Pinpoint the cell where the given text exists, returning its [X, Y] midpoint coordinate. 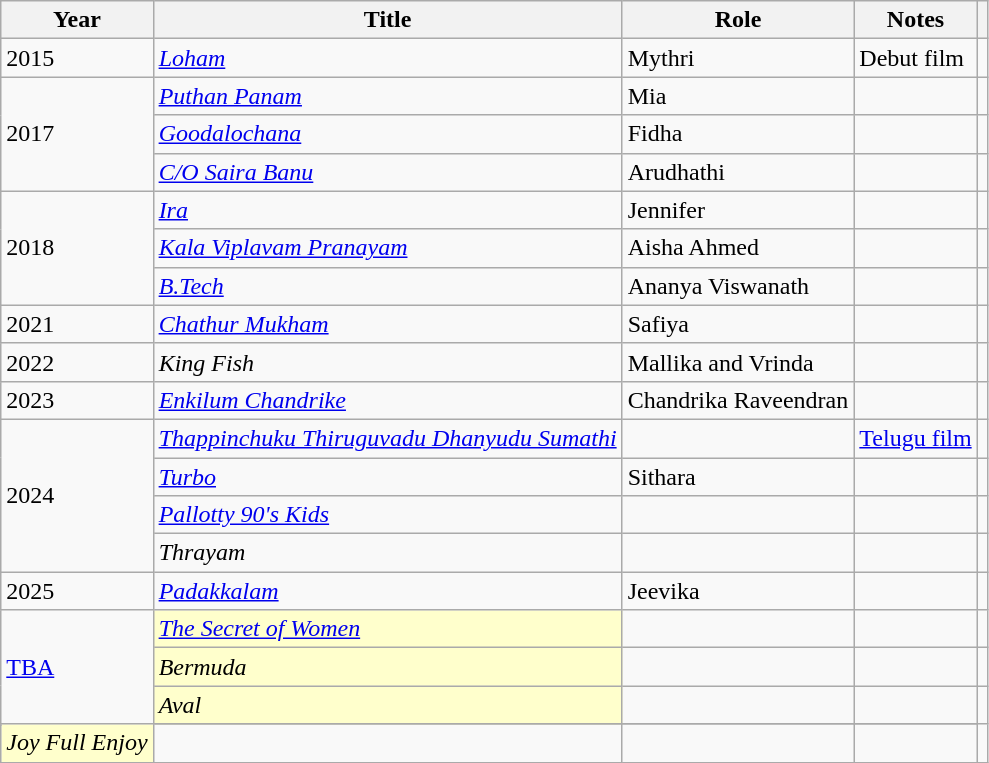
Thrayam [388, 553]
Sithara [738, 477]
Thappinchuku Thiruguvadu Dhanyudu Sumathi [388, 438]
Bermuda [388, 667]
Padakkalam [388, 591]
2025 [77, 591]
2024 [77, 495]
2022 [77, 362]
Mythri [738, 58]
Mallika and Vrinda [738, 362]
Title [388, 20]
Ira [388, 210]
Goodalochana [388, 134]
Ananya Viswanath [738, 286]
Notes [916, 20]
Chathur Mukham [388, 324]
C/O Saira Banu [388, 172]
Loham [388, 58]
Safiya [738, 324]
Puthan Panam [388, 96]
Joy Full Enjoy [77, 743]
Aisha Ahmed [738, 248]
B.Tech [388, 286]
TBA [77, 667]
2018 [77, 248]
Chandrika Raveendran [738, 400]
Role [738, 20]
Mia [738, 96]
Telugu film [916, 438]
Turbo [388, 477]
Arudhathi [738, 172]
Aval [388, 705]
2015 [77, 58]
Jeevika [738, 591]
The Secret of Women [388, 629]
2021 [77, 324]
Enkilum Chandrike [388, 400]
2017 [77, 134]
Jennifer [738, 210]
King Fish [388, 362]
Year [77, 20]
Debut film [916, 58]
2023 [77, 400]
Kala Viplavam Pranayam [388, 248]
Fidha [738, 134]
Pallotty 90's Kids [388, 515]
